Identify which cell holds the provided text, then report its (X, Y) central coordinate. 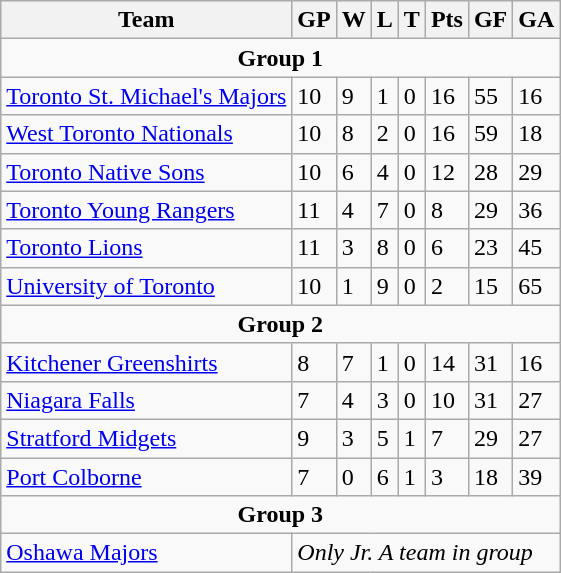
Stratford Midgets (146, 438)
Group 1 (280, 58)
Group 3 (280, 515)
Port Colborne (146, 477)
Only Jr. A team in group (426, 553)
University of Toronto (146, 286)
Toronto Young Rangers (146, 210)
GF (490, 20)
23 (490, 248)
39 (536, 477)
GP (314, 20)
45 (536, 248)
15 (490, 286)
12 (446, 172)
Toronto Native Sons (146, 172)
36 (536, 210)
Toronto St. Michael's Majors (146, 96)
28 (490, 172)
L (384, 20)
59 (490, 134)
W (354, 20)
Oshawa Majors (146, 553)
65 (536, 286)
5 (384, 438)
Group 2 (280, 324)
Niagara Falls (146, 400)
T (412, 20)
Kitchener Greenshirts (146, 362)
55 (490, 96)
Toronto Lions (146, 248)
14 (446, 362)
Team (146, 20)
Pts (446, 20)
West Toronto Nationals (146, 134)
GA (536, 20)
